Find where the given text appears and provide that cell's center as [x, y] coordinate. 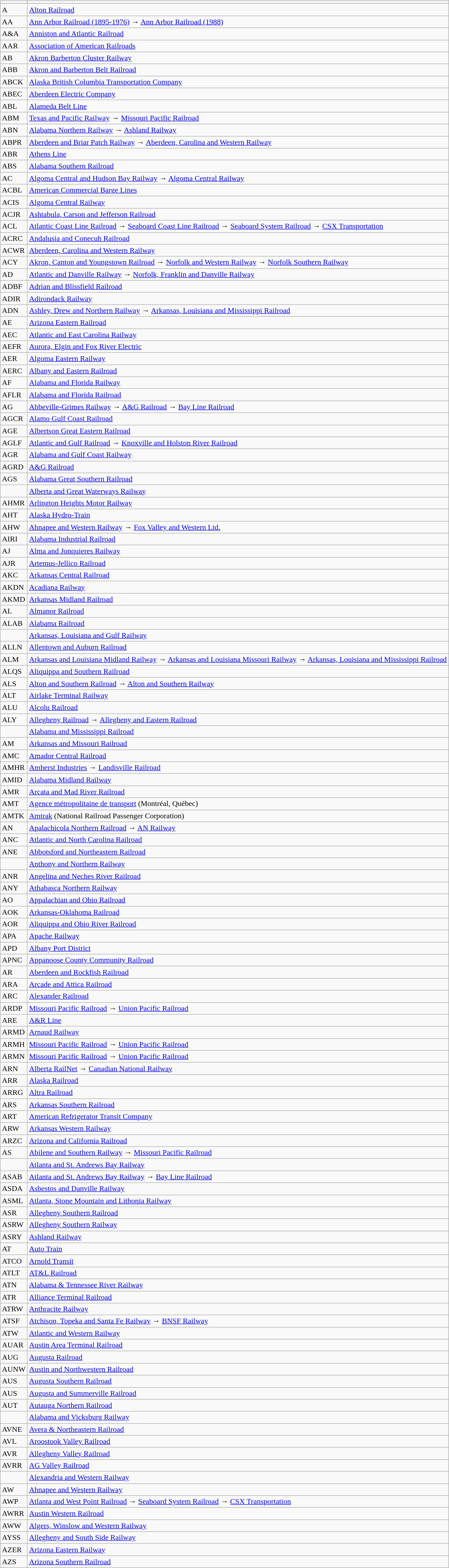
Arkansas and Louisiana Midland Railway → Arkansas and Louisiana Missouri Railway → Arkansas, Louisiana and Mississippi Railroad [238, 659]
ARDP [14, 1008]
ATW [14, 1333]
ANE [14, 852]
ABS [14, 166]
AYSS [14, 1538]
Akron, Canton and Youngstown Railroad → Norfolk and Western Railway → Norfolk Southern Railway [238, 262]
ARS [14, 1105]
Association of American Railroads [238, 46]
AD [14, 274]
Alton Railroad [238, 10]
AEFR [14, 347]
AO [14, 900]
Anthony and Northern Railway [238, 864]
ATCO [14, 1261]
AGRD [14, 467]
Austin Area Terminal Railroad [238, 1345]
Avera & Northeastern Railroad [238, 1429]
AKC [14, 575]
Austin Western Railroad [238, 1514]
Arcata and Mad River Railroad [238, 792]
A&R Line [238, 1020]
Arlington Heights Motor Railway [238, 503]
ARE [14, 1020]
Albany and Eastern Railroad [238, 371]
AMID [14, 780]
AMT [14, 804]
Abbotsford and Northeastern Railroad [238, 852]
Augusta Southern Railroad [238, 1381]
AMR [14, 792]
AVL [14, 1441]
AOK [14, 912]
ASRW [14, 1225]
Atlantic Coast Line Railroad → Seaboard Coast Line Railroad → Seaboard System Railroad → CSX Transportation [238, 226]
Aberdeen Electric Company [238, 94]
Almanor Railroad [238, 611]
ATN [14, 1285]
AM [14, 744]
ADN [14, 310]
AUAR [14, 1345]
ARR [14, 1080]
Alabama Railroad [238, 623]
Alabama and Florida Railway [238, 383]
Auto Train [238, 1249]
AZS [14, 1562]
ACJR [14, 214]
Atlanta and West Point Railroad → Seaboard System Railroad → CSX Transportation [238, 1502]
ABL [14, 106]
ACIS [14, 202]
Ann Arbor Railroad (1895-1976) → Ann Arbor Railroad (1988) [238, 22]
ART [14, 1117]
Athabasca Northern Railway [238, 888]
Atlantic and Danville Railway → Norfolk, Franklin and Danville Railway [238, 274]
Alameda Belt Line [238, 106]
Alabama Industrial Railroad [238, 539]
ATRW [14, 1309]
AWP [14, 1502]
Atlantic and East Carolina Railway [238, 335]
ALU [14, 707]
ACBL [14, 190]
Ahnapee and Western Railway → Fox Valley and Western Ltd. [238, 527]
Atlanta and St. Andrews Bay Railway → Bay Line Railroad [238, 1177]
ATR [14, 1297]
Atchison, Topeka and Santa Fe Railway → BNSF Railway [238, 1321]
Albertson Great Eastern Railroad [238, 431]
Alcolu Railroad [238, 707]
ABPR [14, 142]
AUG [14, 1357]
AB [14, 58]
Adirondack Railway [238, 298]
ACRC [14, 238]
Atlanta and St. Andrews Bay Railway [238, 1165]
Atlanta, Stone Mountain and Lithonia Railway [238, 1201]
Arkansas, Louisiana and Gulf Railway [238, 635]
AWW [14, 1526]
Algoma Central Railway [238, 202]
American Commercial Barge Lines [238, 190]
ARC [14, 996]
Altra Railroad [238, 1092]
Atlantic and Western Railway [238, 1333]
Airlake Terminal Railway [238, 695]
ABEC [14, 94]
Allentown and Auburn Railroad [238, 647]
Artemus-Jellico Railroad [238, 563]
AGE [14, 431]
ASML [14, 1201]
Alton and Southern Railroad → Alton and Southern Railway [238, 683]
A&G Railroad [238, 467]
Adrian and Blissfield Railroad [238, 286]
Aroostook Valley Railroad [238, 1441]
Arkansas Central Railroad [238, 575]
Alberta RailNet → Canadian National Railway [238, 1068]
Angelina and Neches River Railroad [238, 876]
AAR [14, 46]
ASAB [14, 1177]
Texas and Pacific Railway → Missouri Pacific Railroad [238, 118]
ASR [14, 1213]
ATLT [14, 1273]
Abilene and Southern Railway → Missouri Pacific Railroad [238, 1153]
ALAB [14, 623]
Atlantic and North Carolina Railroad [238, 840]
ACWR [14, 250]
AN [14, 828]
Akron Barberton Cluster Railway [238, 58]
AGR [14, 455]
Anthracite Railway [238, 1309]
ARMH [14, 1044]
Alexander Railroad [238, 996]
AG [14, 407]
ANY [14, 888]
AKMD [14, 599]
Amherst Industries → Landisville Railroad [238, 768]
AMTK [14, 816]
AL [14, 611]
Allegheny Southern Railway [238, 1225]
AUT [14, 1405]
ALT [14, 695]
Apache Railway [238, 936]
ANC [14, 840]
AT [14, 1249]
AGCR [14, 419]
ARN [14, 1068]
Amador Central Railroad [238, 756]
Alabama Northern Railway → Ashland Railway [238, 130]
Allegheny Railroad → Allegheny and Eastern Railroad [238, 720]
ARRG [14, 1092]
AA [14, 22]
ARZC [14, 1141]
Alma and Jonquieres Railway [238, 551]
AJ [14, 551]
Arizona and California Railroad [238, 1141]
Algers, Winslow and Western Railway [238, 1526]
Alaska Railroad [238, 1080]
Augusta and Summerville Railroad [238, 1393]
AVRR [14, 1465]
Ashland Railway [238, 1237]
Alexandria and Western Railway [238, 1477]
Alabama and Gulf Coast Railway [238, 455]
Alabama Midland Railway [238, 780]
Arizona Eastern Railroad [238, 322]
Abbeville-Grimes Railway → A&G Railroad → Bay Line Railroad [238, 407]
Allegheny Southern Railroad [238, 1213]
ADBF [14, 286]
Arkansas Midland Railroad [238, 599]
Agence métropolitaine de transport (Montréal, Québec) [238, 804]
ABCK [14, 82]
Ahnapee and Western Railway [238, 1490]
ABB [14, 70]
Arkansas-Oklahoma Railroad [238, 912]
Algoma Central and Hudson Bay Railway → Algoma Central Railway [238, 178]
Aliquippa and Southern Railroad [238, 671]
ABN [14, 130]
Alabama & Tennessee River Railway [238, 1285]
APNC [14, 960]
ANR [14, 876]
Alaska British Columbia Transportation Company [238, 82]
Apalachicola Northern Railroad → AN Railway [238, 828]
AMHR [14, 768]
Autauga Northern Railroad [238, 1405]
Alabama and Florida Railroad [238, 395]
Anniston and Atlantic Railroad [238, 34]
AER [14, 359]
Akron and Barberton Belt Railroad [238, 70]
AGLF [14, 443]
Alabama and Vicksburg Railway [238, 1417]
Aurora, Elgin and Fox River Electric [238, 347]
Algoma Eastern Railway [238, 359]
Austin and Northwestern Railroad [238, 1369]
AF [14, 383]
Aliquippa and Ohio River Railroad [238, 924]
AMC [14, 756]
Appalachian and Ohio Railroad [238, 900]
ACL [14, 226]
AT&L Railroad [238, 1273]
AFLR [14, 395]
Appanoose County Community Railroad [238, 960]
ARW [14, 1129]
AVNE [14, 1429]
Allegheny Valley Railroad [238, 1453]
American Refrigerator Transit Company [238, 1117]
ALM [14, 659]
AOR [14, 924]
Alamo Gulf Coast Railroad [238, 419]
Arkansas and Missouri Railroad [238, 744]
Alabama Great Southern Railroad [238, 479]
ATSF [14, 1321]
AW [14, 1490]
Atlantic and Gulf Railroad → Knoxville and Holston River Railroad [238, 443]
Arizona Eastern Railway [238, 1550]
Albany Port District [238, 948]
Arkansas Southern Railroad [238, 1105]
AUNW [14, 1369]
Ashtabula, Carson and Jefferson Railroad [238, 214]
AJR [14, 563]
AR [14, 972]
Arnold Transit [238, 1261]
Arkansas Western Railway [238, 1129]
AWRR [14, 1514]
Arnaud Railway [238, 1032]
AKDN [14, 587]
ALS [14, 683]
Allegheny and South Side Railway [238, 1538]
Athens Line [238, 154]
Arizona Southern Railroad [238, 1562]
AEC [14, 335]
AC [14, 178]
Amtrak (National Railroad Passenger Corporation) [238, 816]
ARMD [14, 1032]
AHT [14, 515]
Augusta Railroad [238, 1357]
ASDA [14, 1189]
AE [14, 322]
Ashley, Drew and Northern Railway → Arkansas, Louisiana and Mississippi Railroad [238, 310]
ARMN [14, 1056]
APD [14, 948]
AHW [14, 527]
AG Valley Railroad [238, 1465]
Alabama and Mississippi Railroad [238, 732]
ALLN [14, 647]
ARA [14, 984]
AERC [14, 371]
AGS [14, 479]
Aberdeen, Carolina and Western Railway [238, 250]
A&A [14, 34]
AVR [14, 1453]
AHMR [14, 503]
Alberta and Great Waterways Railway [238, 491]
AS [14, 1153]
A [14, 10]
Andalusia and Conecuh Railroad [238, 238]
Aberdeen and Briar Patch Railway → Aberdeen, Carolina and Western Railway [238, 142]
ALY [14, 720]
AIRI [14, 539]
ADIR [14, 298]
ABM [14, 118]
Alaska Hydro-Train [238, 515]
Arcade and Attica Railroad [238, 984]
ASRY [14, 1237]
Aberdeen and Rockfish Railroad [238, 972]
AZER [14, 1550]
Asbestos and Danville Railway [238, 1189]
Alabama Southern Railroad [238, 166]
Alliance Terminal Railroad [238, 1297]
Acadiana Railway [238, 587]
APA [14, 936]
ALQS [14, 671]
ABR [14, 154]
ACY [14, 262]
